Extract the [x, y] coordinate from the center of the cell holding the provided text.  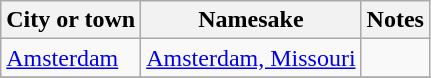
Namesake [251, 20]
City or town [71, 20]
Amsterdam [71, 58]
Notes [395, 20]
Amsterdam, Missouri [251, 58]
